Provide the [x, y] coordinate of the cell's center where the given text is located.  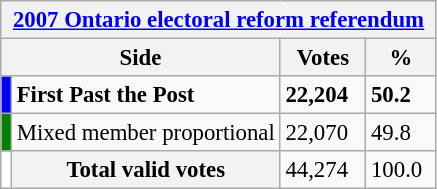
Side [140, 58]
100.0 [402, 170]
49.8 [402, 133]
2007 Ontario electoral reform referendum [219, 20]
22,204 [323, 95]
50.2 [402, 95]
22,070 [323, 133]
Votes [323, 58]
44,274 [323, 170]
Total valid votes [146, 170]
First Past the Post [146, 95]
Mixed member proportional [146, 133]
% [402, 58]
